Capture the cell that displays the provided text and extract its [X, Y] central coordinate. 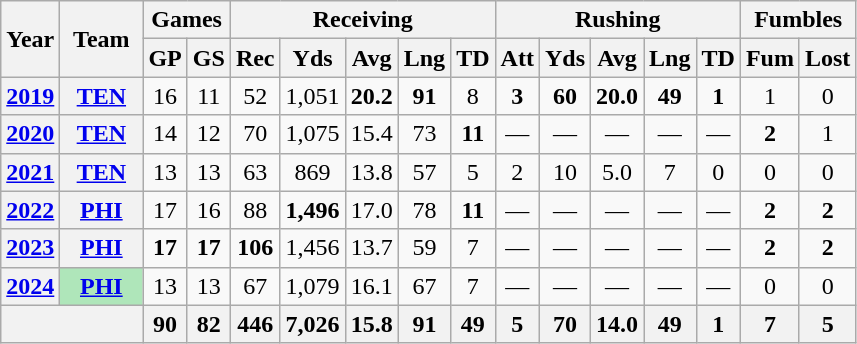
1,075 [312, 134]
10 [564, 172]
15.4 [372, 134]
Lost [827, 58]
13.8 [372, 172]
90 [165, 324]
2021 [30, 172]
Fum [770, 58]
Year [30, 39]
60 [564, 96]
2019 [30, 96]
20.0 [618, 96]
869 [312, 172]
7,026 [312, 324]
Team [102, 39]
20.2 [372, 96]
Rec [255, 58]
2023 [30, 248]
446 [255, 324]
2020 [30, 134]
14 [165, 134]
1,079 [312, 286]
88 [255, 210]
1,051 [312, 96]
106 [255, 248]
5.0 [618, 172]
2024 [30, 286]
1,456 [312, 248]
16.1 [372, 286]
63 [255, 172]
17.0 [372, 210]
GS [208, 58]
73 [424, 134]
Games [186, 20]
13.7 [372, 248]
Receiving [362, 20]
Rushing [618, 20]
Att [517, 58]
78 [424, 210]
52 [255, 96]
14.0 [618, 324]
15.8 [372, 324]
57 [424, 172]
12 [208, 134]
1,496 [312, 210]
82 [208, 324]
8 [473, 96]
Fumbles [798, 20]
59 [424, 248]
GP [165, 58]
3 [517, 96]
2022 [30, 210]
